Determine the (X, Y) coordinate at the center of the cell enclosing the given text.  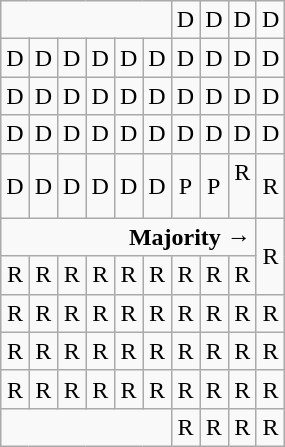
Majority → (129, 237)
